Determine the (x, y) coordinate at the center of the cell enclosing the given text.  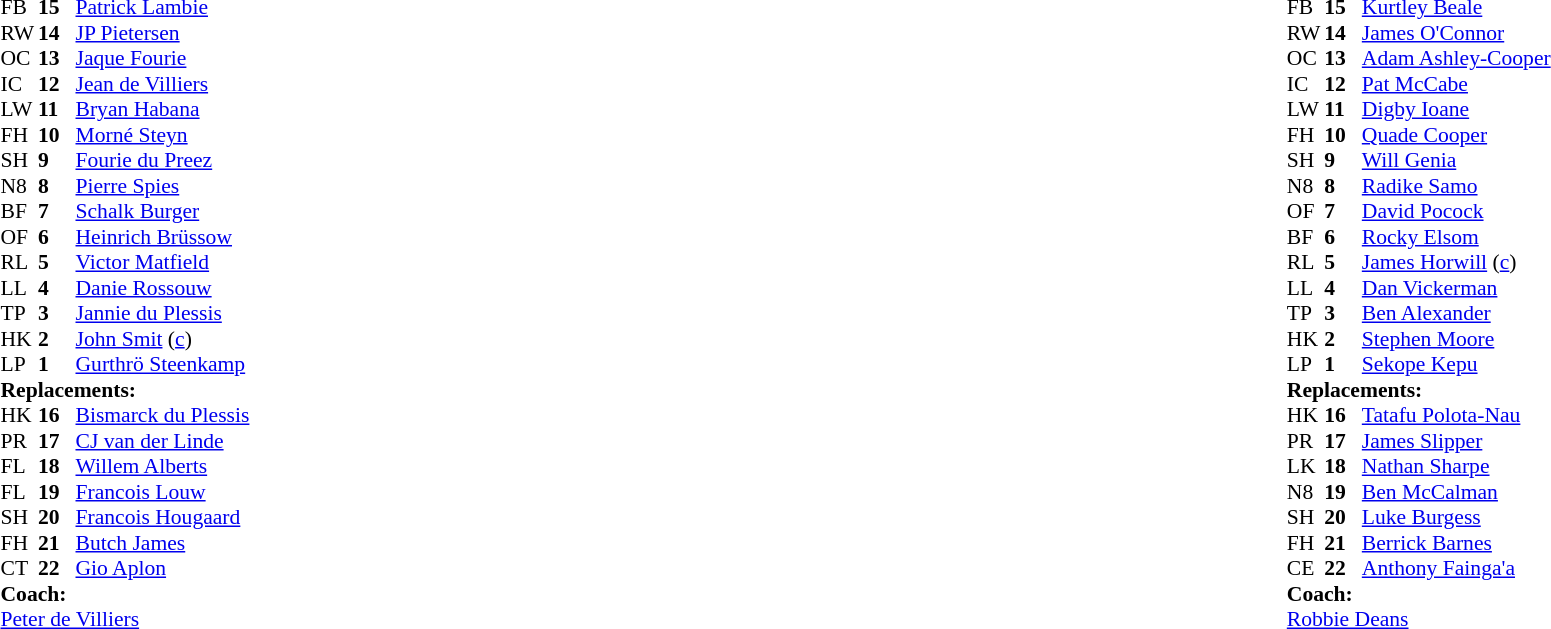
Schalk Burger (163, 211)
Luke Burgess (1456, 517)
Quade Cooper (1456, 135)
Rocky Elsom (1456, 237)
Butch James (163, 543)
Victor Matfield (163, 263)
Jean de Villiers (163, 84)
Morné Steyn (163, 135)
Francois Hougaard (163, 517)
LK (1306, 467)
Fourie du Preez (163, 161)
Bryan Habana (163, 109)
CT (19, 569)
Radike Samo (1456, 186)
Danie Rossouw (163, 288)
James Horwill (c) (1456, 263)
Sekope Kepu (1456, 365)
Gurthrö Steenkamp (163, 365)
Pat McCabe (1456, 84)
Jannie du Plessis (163, 313)
Francois Louw (163, 492)
Will Genia (1456, 161)
James O'Connor (1456, 33)
James Slipper (1456, 441)
JP Pietersen (163, 33)
Ben Alexander (1456, 313)
Heinrich Brüssow (163, 237)
Anthony Fainga'a (1456, 569)
Jaque Fourie (163, 59)
Digby Ioane (1456, 109)
David Pocock (1456, 211)
Stephen Moore (1456, 339)
Nathan Sharpe (1456, 467)
Dan Vickerman (1456, 288)
Berrick Barnes (1456, 543)
Tatafu Polota-Nau (1456, 415)
Pierre Spies (163, 186)
Willem Alberts (163, 467)
Adam Ashley-Cooper (1456, 59)
John Smit (c) (163, 339)
Ben McCalman (1456, 492)
CE (1306, 569)
CJ van der Linde (163, 441)
Gio Aplon (163, 569)
Bismarck du Plessis (163, 415)
